Identify which cell holds the provided text, then report its [x, y] central coordinate. 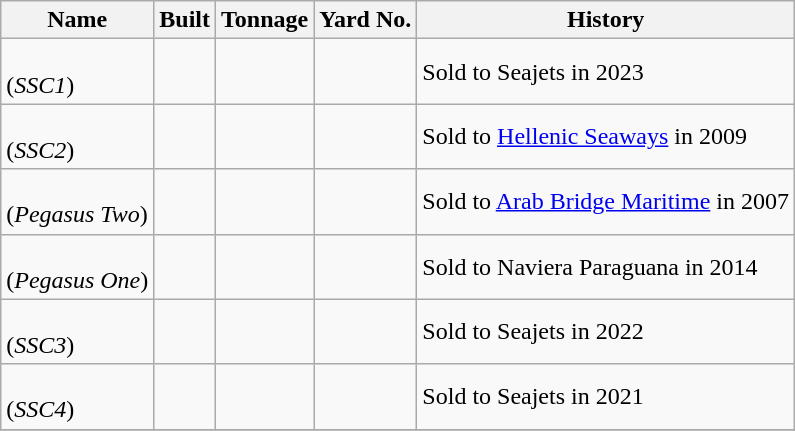
History [606, 20]
Sold to Hellenic Seaways in 2009 [606, 136]
Sold to Seajets in 2021 [606, 396]
(SSC1) [78, 72]
(Pegasus One) [78, 266]
(Pegasus Two) [78, 202]
(SSC4) [78, 396]
(SSC3) [78, 332]
Tonnage [265, 20]
Sold to Seajets in 2023 [606, 72]
Yard No. [366, 20]
Sold to Arab Bridge Maritime in 2007 [606, 202]
Name [78, 20]
Sold to Seajets in 2022 [606, 332]
(SSC2) [78, 136]
Sold to Naviera Paraguana in 2014 [606, 266]
Built [185, 20]
